Detect which cell encompasses the target text, then output its [X, Y] center coordinate. 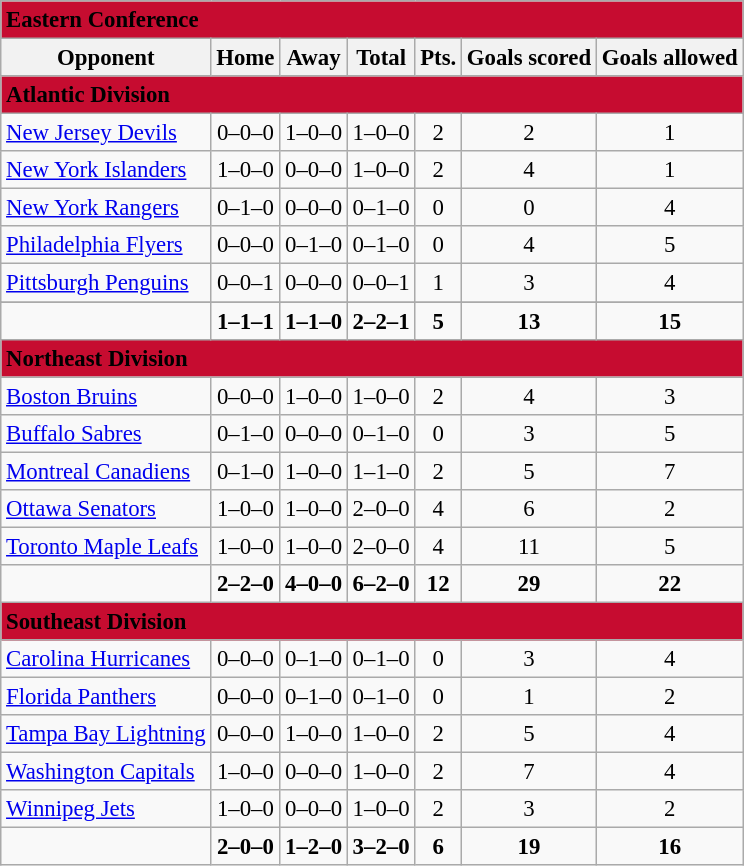
Away [314, 58]
13 [530, 321]
Goals allowed [670, 58]
29 [530, 584]
Montreal Canadiens [106, 471]
2–2–1 [381, 321]
2–2–0 [246, 584]
Ottawa Senators [106, 509]
Pts. [438, 58]
Eastern Conference [372, 20]
Buffalo Sabres [106, 433]
Philadelphia Flyers [106, 245]
19 [530, 847]
New York Rangers [106, 208]
1–2–0 [314, 847]
Northeast Division [372, 358]
Goals scored [530, 58]
1–1–1 [246, 321]
6–2–0 [381, 584]
11 [530, 546]
Florida Panthers [106, 697]
Pittsburgh Penguins [106, 283]
22 [670, 584]
3–2–0 [381, 847]
15 [670, 321]
Total [381, 58]
4–0–0 [314, 584]
Tampa Bay Lightning [106, 734]
16 [670, 847]
Opponent [106, 58]
Atlantic Division [372, 95]
Home [246, 58]
Boston Bruins [106, 396]
Carolina Hurricanes [106, 659]
Southeast Division [372, 621]
Winnipeg Jets [106, 809]
New Jersey Devils [106, 133]
Washington Capitals [106, 772]
Toronto Maple Leafs [106, 546]
New York Islanders [106, 170]
12 [438, 584]
